Detect which cell encompasses the target text, then output its (X, Y) center coordinate. 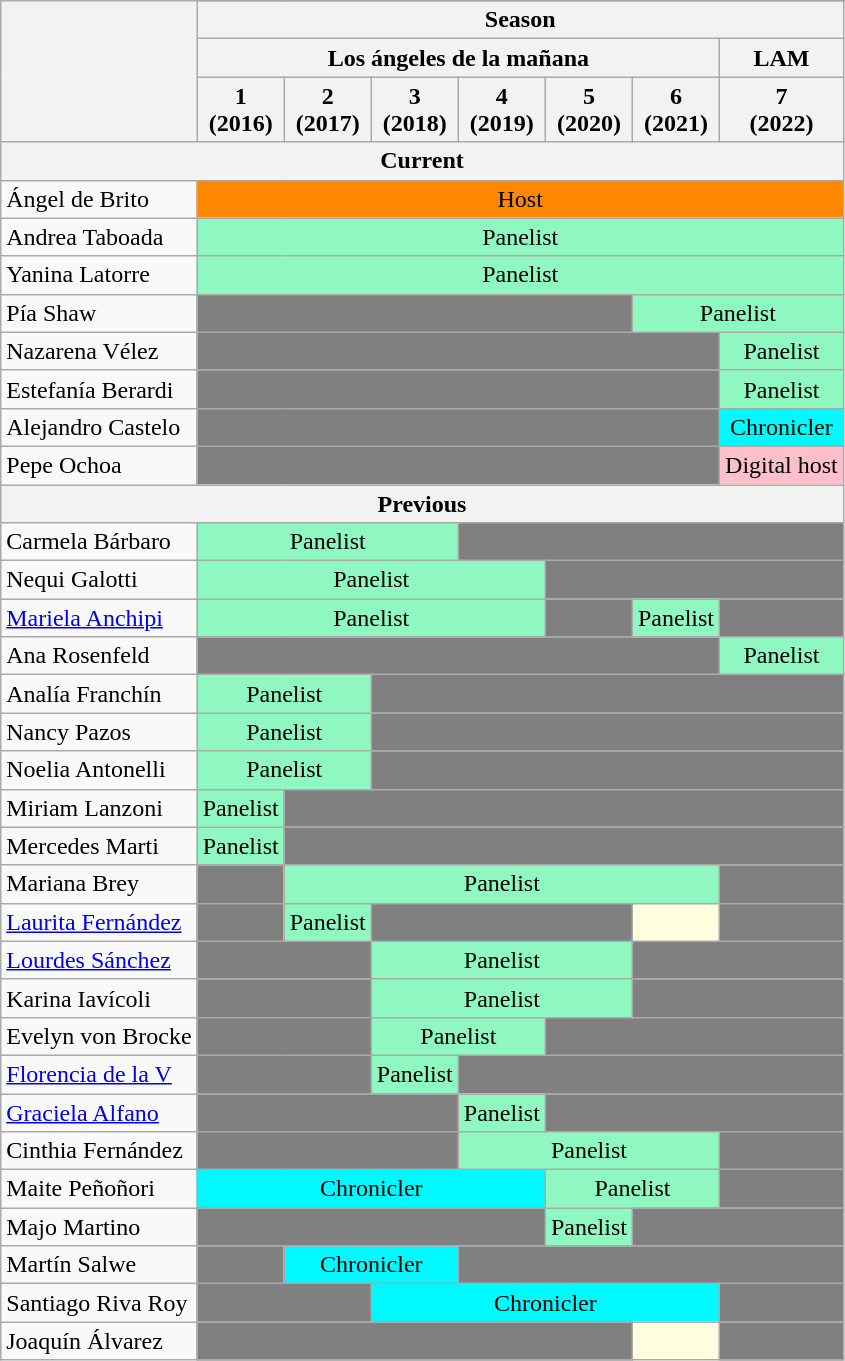
Ana Rosenfeld (99, 656)
Digital host (782, 465)
Yanina Latorre (99, 275)
2(2017) (328, 110)
Mercedes Marti (99, 846)
Nancy Pazos (99, 732)
Noelia Antonelli (99, 770)
Laurita Fernández (99, 922)
Lourdes Sánchez (99, 960)
Ángel de Brito (99, 199)
Evelyn von Brocke (99, 1036)
Majo Martino (99, 1227)
Previous (422, 503)
1(2016) (240, 110)
Los ángeles de la mañana (458, 58)
6(2021) (676, 110)
3(2018) (414, 110)
Current (422, 161)
Mariela Anchipi (99, 618)
Estefanía Berardi (99, 389)
Analía Franchín (99, 694)
Santiago Riva Roy (99, 1303)
Martín Salwe (99, 1265)
Pepe Ochoa (99, 465)
4(2019) (502, 110)
Florencia de la V (99, 1074)
7(2022) (782, 110)
Karina Iavícoli (99, 998)
Nazarena Vélez (99, 351)
LAM (782, 58)
Maite Peñoñori (99, 1189)
Joaquín Álvarez (99, 1341)
Graciela Alfano (99, 1113)
Mariana Brey (99, 884)
Pía Shaw (99, 313)
Miriam Lanzoni (99, 808)
Andrea Taboada (99, 237)
Alejandro Castelo (99, 427)
Cinthia Fernández (99, 1151)
5(2020) (588, 110)
Season (520, 20)
Carmela Bárbaro (99, 542)
Host (520, 199)
Nequi Galotti (99, 580)
